Detect which cell encompasses the target text, then output its (x, y) center coordinate. 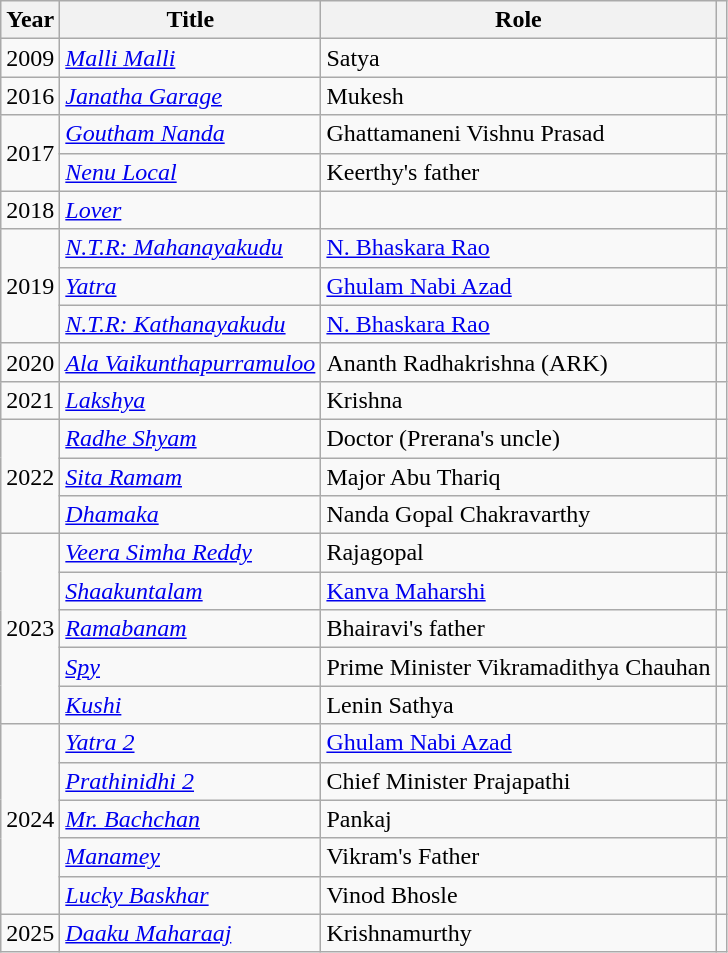
2016 (30, 96)
Lakshya (190, 400)
N.T.R: Mahanayakudu (190, 248)
Daaku Maharaaj (190, 933)
Manamey (190, 857)
Prathinidhi 2 (190, 781)
2018 (30, 210)
Rajagopal (518, 553)
Year (30, 20)
Spy (190, 667)
2019 (30, 286)
Prime Minister Vikramadithya Chauhan (518, 667)
N.T.R: Kathanayakudu (190, 324)
Kushi (190, 705)
Mukesh (518, 96)
Kanva Maharshi (518, 591)
Bhairavi's father (518, 629)
2017 (30, 153)
2020 (30, 362)
Sita Ramam (190, 477)
Chief Minister Prajapathi (518, 781)
Vikram's Father (518, 857)
Radhe Shyam (190, 438)
Nenu Local (190, 172)
Krishnamurthy (518, 933)
Ananth Radhakrishna (ARK) (518, 362)
Vinod Bhosle (518, 895)
Major Abu Thariq (518, 477)
Pankaj (518, 819)
Goutham Nanda (190, 134)
Krishna (518, 400)
Yatra 2 (190, 743)
Malli Malli (190, 58)
2024 (30, 819)
2023 (30, 629)
Title (190, 20)
Keerthy's father (518, 172)
Yatra (190, 286)
Doctor (Prerana's uncle) (518, 438)
2021 (30, 400)
Ramabanam (190, 629)
Janatha Garage (190, 96)
Satya (518, 58)
Mr. Bachchan (190, 819)
Role (518, 20)
Dhamaka (190, 515)
2009 (30, 58)
Veera Simha Reddy (190, 553)
2025 (30, 933)
Shaakuntalam (190, 591)
Lenin Sathya (518, 705)
2022 (30, 476)
Ghattamaneni Vishnu Prasad (518, 134)
Nanda Gopal Chakravarthy (518, 515)
Lover (190, 210)
Lucky Baskhar (190, 895)
Ala Vaikunthapurramuloo (190, 362)
